Return the [X, Y] coordinate for the center point of the cell that contains the specified text.  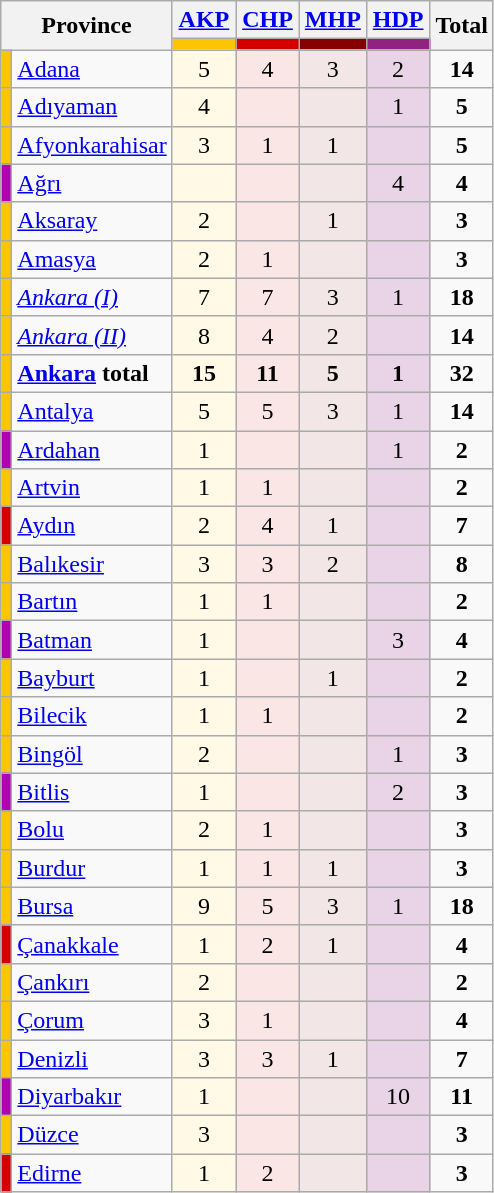
Çorum [92, 1020]
Diyarbakır [92, 1097]
Bitlis [92, 792]
15 [204, 373]
Batman [92, 640]
Bingöl [92, 754]
Amasya [92, 259]
Bilecik [92, 716]
Bursa [92, 906]
Ardahan [92, 449]
Denizli [92, 1059]
Bolu [92, 830]
Balıkesir [92, 564]
Antalya [92, 411]
Ağrı [92, 183]
Aydın [92, 526]
Adıyaman [92, 107]
Bartın [92, 602]
Total [462, 26]
Aksaray [92, 221]
Ankara (II) [92, 335]
Afyonkarahisar [92, 145]
Province [86, 26]
Ankara total [92, 373]
HDP [398, 20]
Çanakkale [92, 944]
AKP [204, 20]
Düzce [92, 1135]
Çankırı [92, 982]
Ankara (I) [92, 297]
Artvin [92, 488]
MHP [332, 20]
CHP [268, 20]
Adana [92, 69]
9 [204, 906]
32 [462, 373]
Edirne [92, 1173]
10 [398, 1097]
Bayburt [92, 678]
Burdur [92, 868]
